Return [X, Y] of the center of cell containing provided text 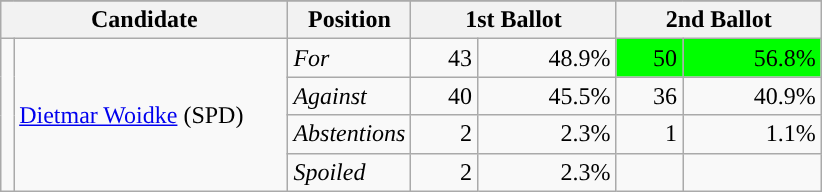
For [350, 58]
Against [350, 96]
Spoiled [350, 172]
1st Ballot [514, 20]
43 [444, 58]
Position [350, 20]
1 [650, 134]
50 [650, 58]
Candidate [144, 20]
40.9% [752, 96]
36 [650, 96]
56.8% [752, 58]
45.5% [546, 96]
48.9% [546, 58]
2nd Ballot [718, 20]
40 [444, 96]
Dietmar Woidke (SPD) [151, 115]
Abstentions [350, 134]
1.1% [752, 134]
